Return (x, y) of the center of cell containing provided text 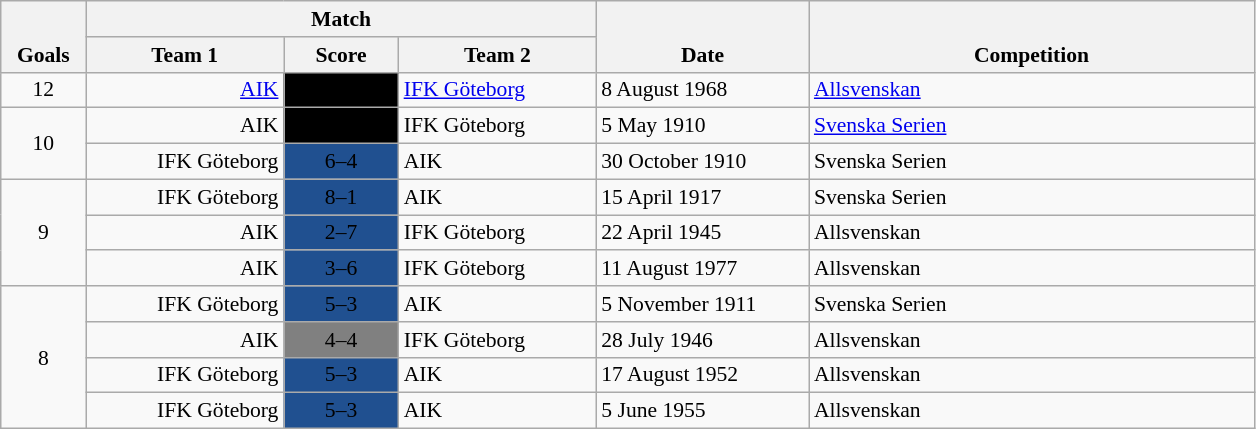
9–3 (342, 90)
12 (44, 90)
15 April 1917 (702, 197)
Team 1 (185, 55)
28 July 1946 (702, 340)
8–1 (342, 197)
Competition (1032, 36)
5 June 1955 (702, 411)
5 May 1910 (702, 126)
30 October 1910 (702, 162)
10 (44, 144)
9 (44, 232)
5 November 1911 (702, 304)
8 August 1968 (702, 90)
8 (44, 357)
Match (341, 19)
17 August 1952 (702, 375)
9–1 (342, 126)
Goals (44, 36)
3–6 (342, 269)
11 August 1977 (702, 269)
22 April 1945 (702, 233)
4–4 (342, 340)
6–4 (342, 162)
2–7 (342, 233)
Team 2 (498, 55)
Score (342, 55)
Date (702, 36)
